Capture the cell that displays the provided text and extract its [X, Y] central coordinate. 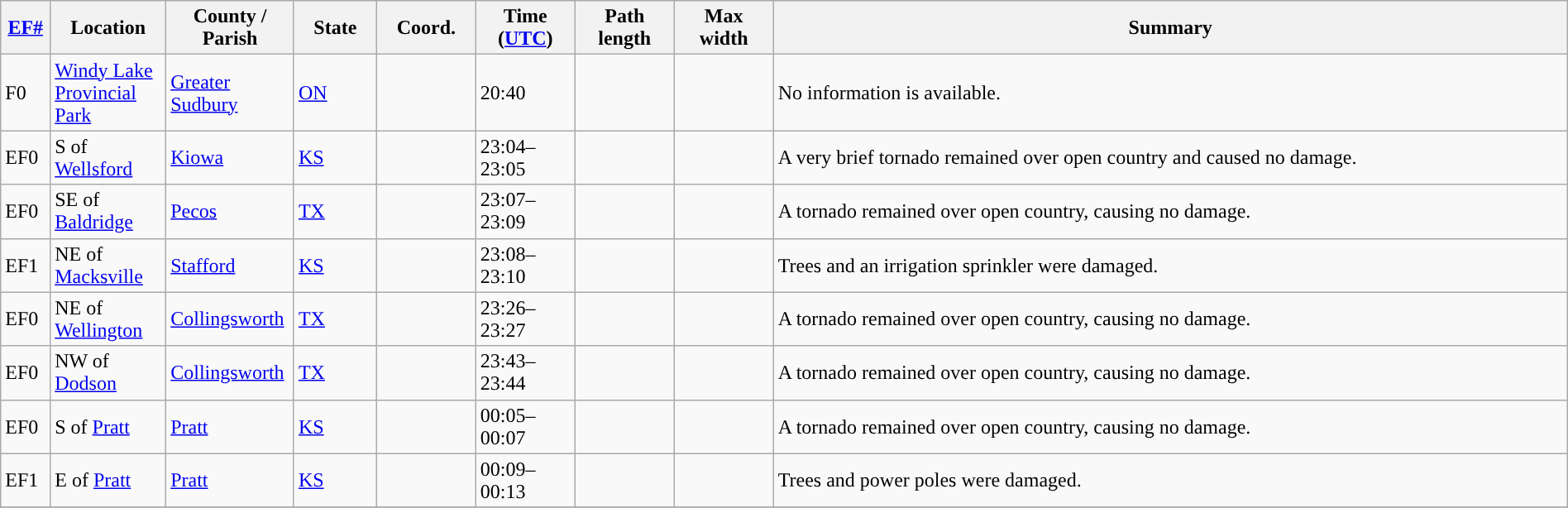
Greater Sudbury [230, 93]
Time (UTC) [525, 28]
State [335, 28]
County / Parish [230, 28]
23:08–23:10 [525, 265]
Windy Lake Provincial Park [108, 93]
23:26–23:27 [525, 319]
S of Wellsford [108, 157]
20:40 [525, 93]
F0 [26, 93]
A very brief tornado remained over open country and caused no damage. [1170, 157]
Path length [624, 28]
E of Pratt [108, 480]
23:04–23:05 [525, 157]
NW of Dodson [108, 372]
ON [335, 93]
Summary [1170, 28]
00:09–00:13 [525, 480]
Coord. [426, 28]
S of Pratt [108, 427]
Max width [724, 28]
Location [108, 28]
00:05–00:07 [525, 427]
Trees and power poles were damaged. [1170, 480]
Kiowa [230, 157]
No information is available. [1170, 93]
23:43–23:44 [525, 372]
NE of Wellington [108, 319]
Trees and an irrigation sprinkler were damaged. [1170, 265]
23:07–23:09 [525, 212]
SE of Baldridge [108, 212]
Pecos [230, 212]
EF# [26, 28]
Stafford [230, 265]
NE of Macksville [108, 265]
